Identify which cell holds the provided text, then report its [X, Y] central coordinate. 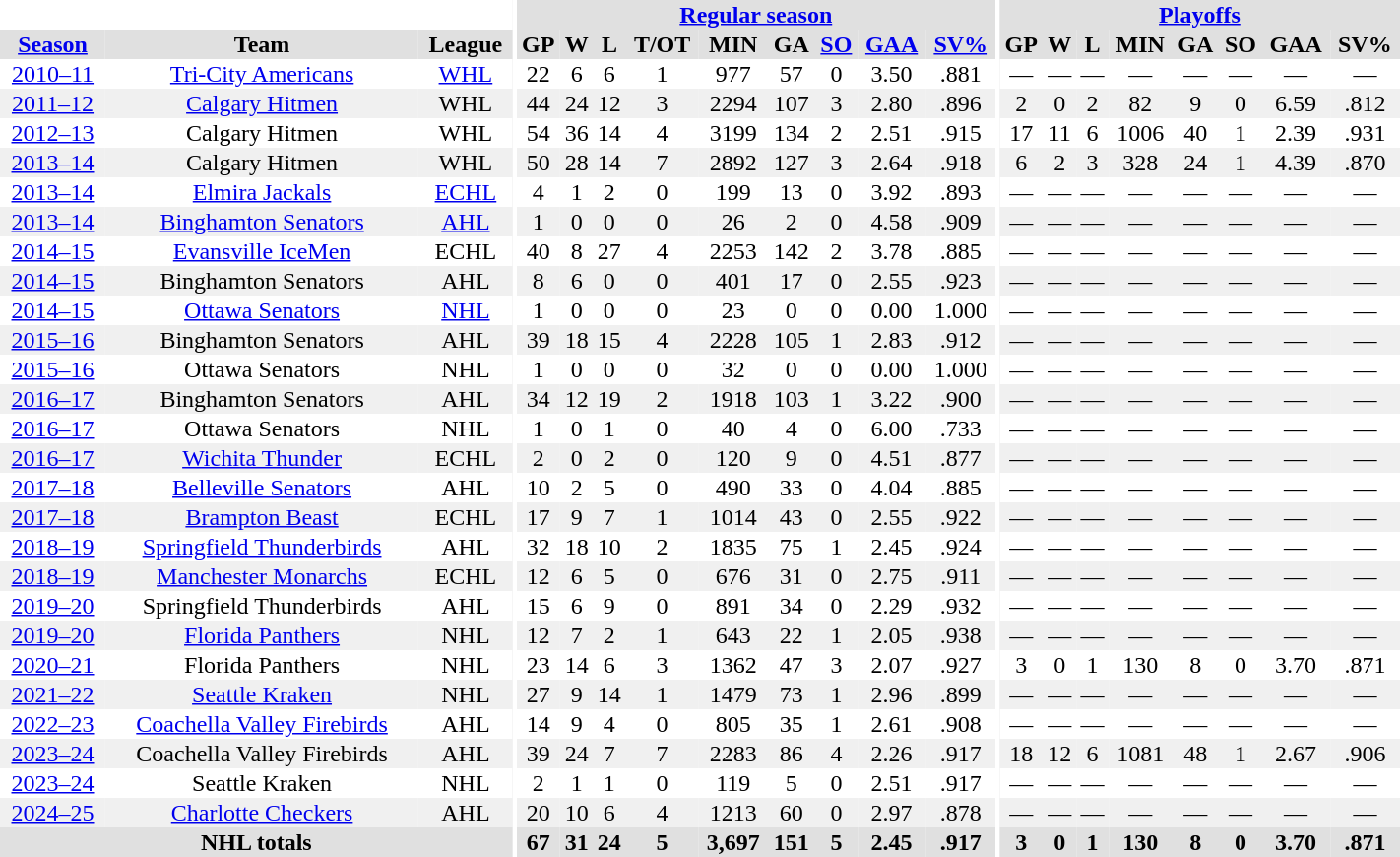
2.96 [892, 694]
.922 [961, 517]
2.97 [892, 813]
2.39 [1296, 133]
.908 [961, 724]
1213 [733, 813]
119 [733, 783]
3.50 [892, 74]
60 [792, 813]
3.78 [892, 251]
2.75 [892, 576]
.893 [961, 192]
2892 [733, 163]
82 [1140, 103]
Evansville IceMen [262, 251]
4.39 [1296, 163]
2011–12 [53, 103]
44 [538, 103]
134 [792, 133]
4.04 [892, 488]
2.83 [892, 340]
35 [792, 724]
Charlotte Checkers [262, 813]
.927 [961, 665]
73 [792, 694]
.870 [1365, 163]
.932 [961, 606]
2228 [733, 340]
50 [538, 163]
86 [792, 754]
2022–23 [53, 724]
805 [733, 724]
Elmira Jackals [262, 192]
107 [792, 103]
Manchester Monarchs [262, 576]
4.58 [892, 222]
2.80 [892, 103]
2.07 [892, 665]
Playoffs [1199, 15]
.906 [1365, 754]
.924 [961, 547]
.909 [961, 222]
199 [733, 192]
.912 [961, 340]
105 [792, 340]
2024–25 [53, 813]
151 [792, 842]
120 [733, 458]
19 [608, 399]
T/OT [662, 44]
Wichita Thunder [262, 458]
Belleville Senators [262, 488]
Tri-City Americans [262, 74]
328 [1140, 163]
33 [792, 488]
.733 [961, 428]
.896 [961, 103]
36 [577, 133]
676 [733, 576]
47 [792, 665]
103 [792, 399]
NHL totals [256, 842]
2.26 [892, 754]
2010–11 [53, 74]
.877 [961, 458]
11 [1059, 133]
Brampton Beast [262, 517]
142 [792, 251]
13 [792, 192]
2283 [733, 754]
Regular season [756, 15]
977 [733, 74]
20 [538, 813]
2.05 [892, 635]
2253 [733, 251]
43 [792, 517]
1835 [733, 547]
2021–22 [53, 694]
.931 [1365, 133]
2294 [733, 103]
.899 [961, 694]
891 [733, 606]
1081 [1140, 754]
.881 [961, 74]
490 [733, 488]
2012–13 [53, 133]
2020–21 [53, 665]
28 [577, 163]
2.67 [1296, 754]
1362 [733, 665]
643 [733, 635]
2.29 [892, 606]
6.59 [1296, 103]
75 [792, 547]
1918 [733, 399]
.918 [961, 163]
1014 [733, 517]
Team [262, 44]
.911 [961, 576]
1479 [733, 694]
.915 [961, 133]
3,697 [733, 842]
2.61 [892, 724]
.812 [1365, 103]
Season [53, 44]
3199 [733, 133]
4.51 [892, 458]
67 [538, 842]
.900 [961, 399]
26 [733, 222]
.938 [961, 635]
57 [792, 74]
3.22 [892, 399]
6.00 [892, 428]
1006 [1140, 133]
48 [1195, 754]
2.64 [892, 163]
54 [538, 133]
401 [733, 281]
3.92 [892, 192]
.923 [961, 281]
127 [792, 163]
.878 [961, 813]
League [466, 44]
